Detect which cell encompasses the target text, then output its (X, Y) center coordinate. 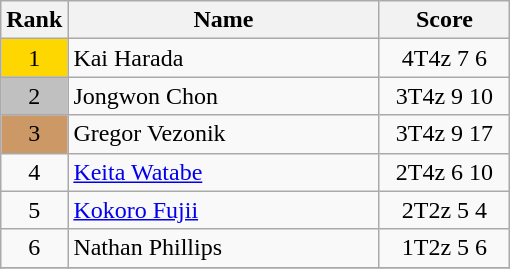
Gregor Vezonik (224, 134)
4 (34, 172)
3T4z 9 10 (444, 96)
1T2z 5 6 (444, 248)
Keita Watabe (224, 172)
1 (34, 58)
3T4z 9 17 (444, 134)
Kokoro Fujii (224, 210)
Score (444, 20)
Nathan Phillips (224, 248)
5 (34, 210)
6 (34, 248)
2T2z 5 4 (444, 210)
3 (34, 134)
2 (34, 96)
Jongwon Chon (224, 96)
Name (224, 20)
2T4z 6 10 (444, 172)
Kai Harada (224, 58)
4T4z 7 6 (444, 58)
Rank (34, 20)
